Identify which cell holds the provided text, then report its (x, y) central coordinate. 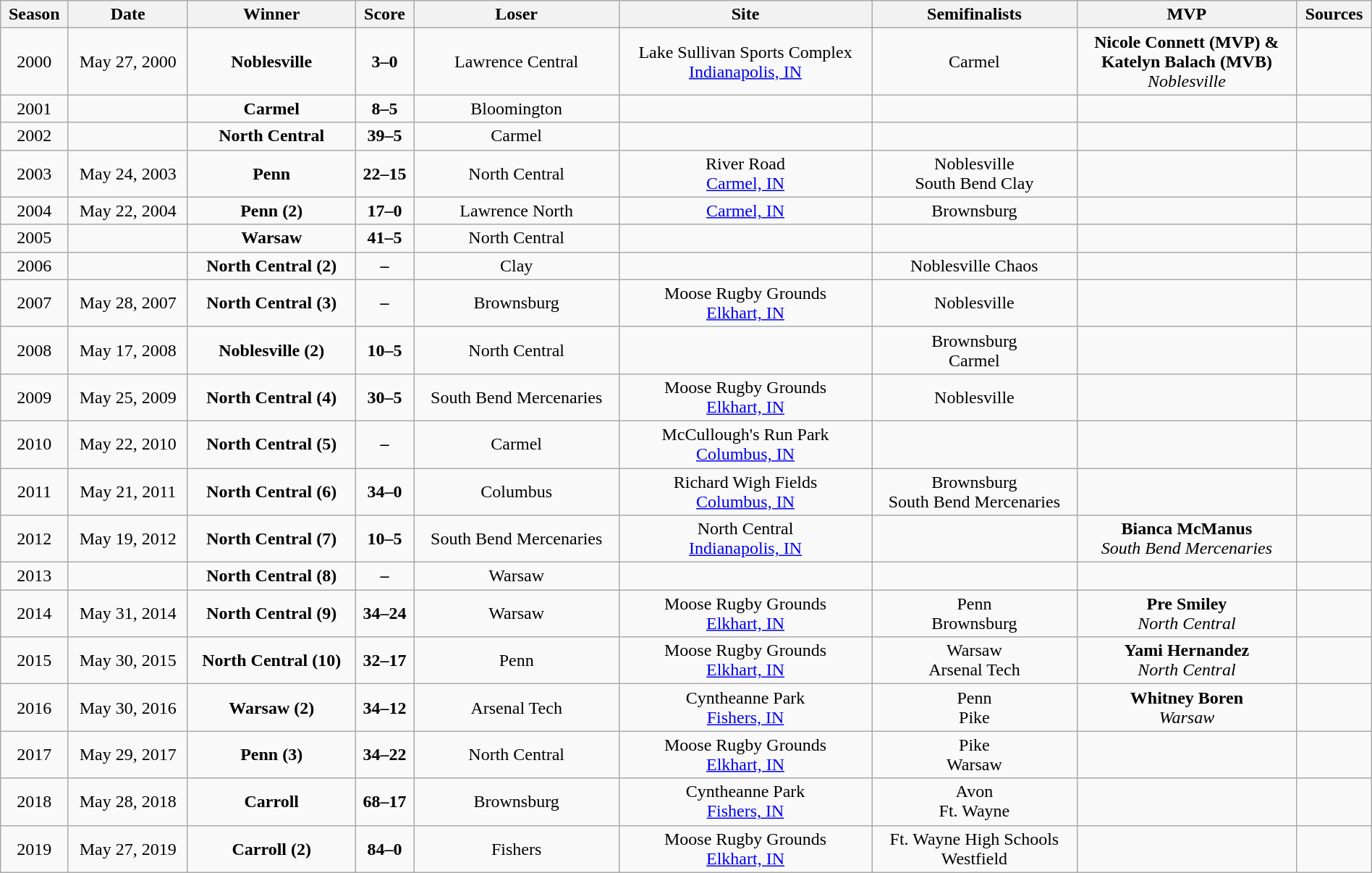
2014 (35, 614)
2002 (35, 136)
WarsawArsenal Tech (974, 660)
North Central (8) (271, 576)
McCullough's Run ParkColumbus, IN (745, 444)
May 27, 2019 (127, 848)
North Central (4) (271, 397)
Lake Sullivan Sports ComplexIndianapolis, IN (745, 62)
May 24, 2003 (127, 174)
MVP (1187, 14)
2016 (35, 708)
41–5 (385, 238)
17–0 (385, 211)
BrownsburgCarmel (974, 350)
May 17, 2008 (127, 350)
Clay (517, 266)
BrownsburgSouth Bend Mercenaries (974, 491)
PikeWarsaw (974, 754)
May 31, 2014 (127, 614)
AvonFt. Wayne (974, 802)
2003 (35, 174)
2006 (35, 266)
Yami HernandezNorth Central (1187, 660)
PennBrownsburg (974, 614)
84–0 (385, 848)
Carroll (2) (271, 848)
34–12 (385, 708)
Noblesville Chaos (974, 266)
May 28, 2018 (127, 802)
2017 (35, 754)
2018 (35, 802)
May 22, 2004 (127, 211)
2019 (35, 848)
Site (745, 14)
May 27, 2000 (127, 62)
2008 (35, 350)
May 29, 2017 (127, 754)
39–5 (385, 136)
Season (35, 14)
3–0 (385, 62)
Bloomington (517, 109)
22–15 (385, 174)
Semifinalists (974, 14)
Richard Wigh FieldsColumbus, IN (745, 491)
34–24 (385, 614)
Ft. Wayne High SchoolsWestfield (974, 848)
2012 (35, 539)
PennPike (974, 708)
North Central (7) (271, 539)
North CentralIndianapolis, IN (745, 539)
North Central (5) (271, 444)
Penn (3) (271, 754)
May 22, 2010 (127, 444)
Penn (2) (271, 211)
North Central (10) (271, 660)
Warsaw (2) (271, 708)
68–17 (385, 802)
32–17 (385, 660)
2013 (35, 576)
May 21, 2011 (127, 491)
NoblesvilleSouth Bend Clay (974, 174)
2001 (35, 109)
2015 (35, 660)
Noblesville (2) (271, 350)
Arsenal Tech (517, 708)
Winner (271, 14)
2005 (35, 238)
Lawrence Central (517, 62)
Date (127, 14)
Sources (1334, 14)
May 30, 2015 (127, 660)
River RoadCarmel, IN (745, 174)
May 28, 2007 (127, 303)
Nicole Connett (MVP) &Katelyn Balach (MVB)Noblesville (1187, 62)
Bianca McManusSouth Bend Mercenaries (1187, 539)
May 25, 2009 (127, 397)
8–5 (385, 109)
North Central (3) (271, 303)
30–5 (385, 397)
North Central (9) (271, 614)
2000 (35, 62)
34–22 (385, 754)
34–0 (385, 491)
2011 (35, 491)
Whitney BorenWarsaw (1187, 708)
Loser (517, 14)
North Central (2) (271, 266)
2009 (35, 397)
Pre SmileyNorth Central (1187, 614)
May 30, 2016 (127, 708)
Carroll (271, 802)
2007 (35, 303)
Score (385, 14)
Fishers (517, 848)
2010 (35, 444)
2004 (35, 211)
May 19, 2012 (127, 539)
Columbus (517, 491)
North Central (6) (271, 491)
Lawrence North (517, 211)
Carmel, IN (745, 211)
